Provide the [X, Y] coordinate of the cell's center where the given text is located.  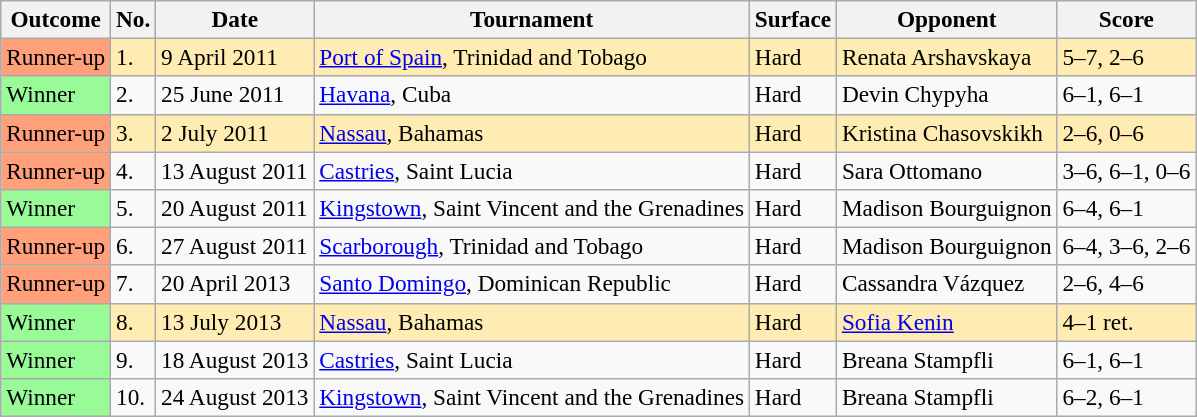
4. [134, 170]
10. [134, 397]
Santo Domingo, Dominican Republic [532, 284]
6–4, 3–6, 2–6 [1126, 246]
Cassandra Vázquez [947, 284]
3. [134, 133]
Outcome [56, 19]
No. [134, 19]
Port of Spain, Trinidad and Tobago [532, 57]
24 August 2013 [235, 397]
5–7, 2–6 [1126, 57]
Sara Ottomano [947, 170]
20 August 2011 [235, 208]
Renata Arshavskaya [947, 57]
20 April 2013 [235, 284]
Havana, Cuba [532, 95]
6–4, 6–1 [1126, 208]
Kristina Chasovskikh [947, 133]
13 August 2011 [235, 170]
3–6, 6–1, 0–6 [1126, 170]
18 August 2013 [235, 359]
9 April 2011 [235, 57]
Sofia Kenin [947, 322]
Date [235, 19]
9. [134, 359]
4–1 ret. [1126, 322]
Devin Chypyha [947, 95]
2–6, 0–6 [1126, 133]
8. [134, 322]
7. [134, 284]
2–6, 4–6 [1126, 284]
13 July 2013 [235, 322]
6. [134, 246]
2 July 2011 [235, 133]
1. [134, 57]
Score [1126, 19]
25 June 2011 [235, 95]
5. [134, 208]
Scarborough, Trinidad and Tobago [532, 246]
27 August 2011 [235, 246]
2. [134, 95]
Opponent [947, 19]
Surface [792, 19]
Tournament [532, 19]
6–2, 6–1 [1126, 397]
